Identify which cell holds the provided text, then report its (X, Y) central coordinate. 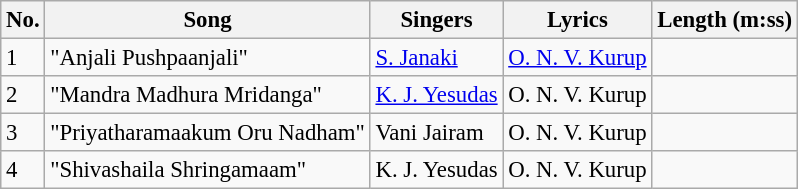
1 (23, 58)
"Priyatharamaakum Oru Nadham" (208, 133)
S. Janaki (436, 58)
No. (23, 20)
"Shivashaila Shringamaam" (208, 170)
3 (23, 133)
Song (208, 20)
"Mandra Madhura Mridanga" (208, 95)
Length (m:ss) (724, 20)
"Anjali Pushpaanjali" (208, 58)
Vani Jairam (436, 133)
2 (23, 95)
Singers (436, 20)
Lyrics (578, 20)
4 (23, 170)
